Locate the cell with the specified text and output its [X, Y] center coordinate. 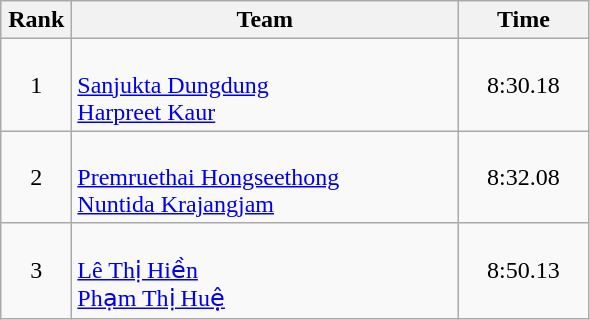
2 [36, 177]
Premruethai HongseethongNuntida Krajangjam [265, 177]
8:32.08 [524, 177]
3 [36, 270]
Team [265, 20]
Sanjukta DungdungHarpreet Kaur [265, 85]
Rank [36, 20]
8:50.13 [524, 270]
Time [524, 20]
8:30.18 [524, 85]
1 [36, 85]
Lê Thị HiềnPhạm Thị Huệ [265, 270]
